Return the (x, y) coordinate for the center point of the cell that contains the specified text.  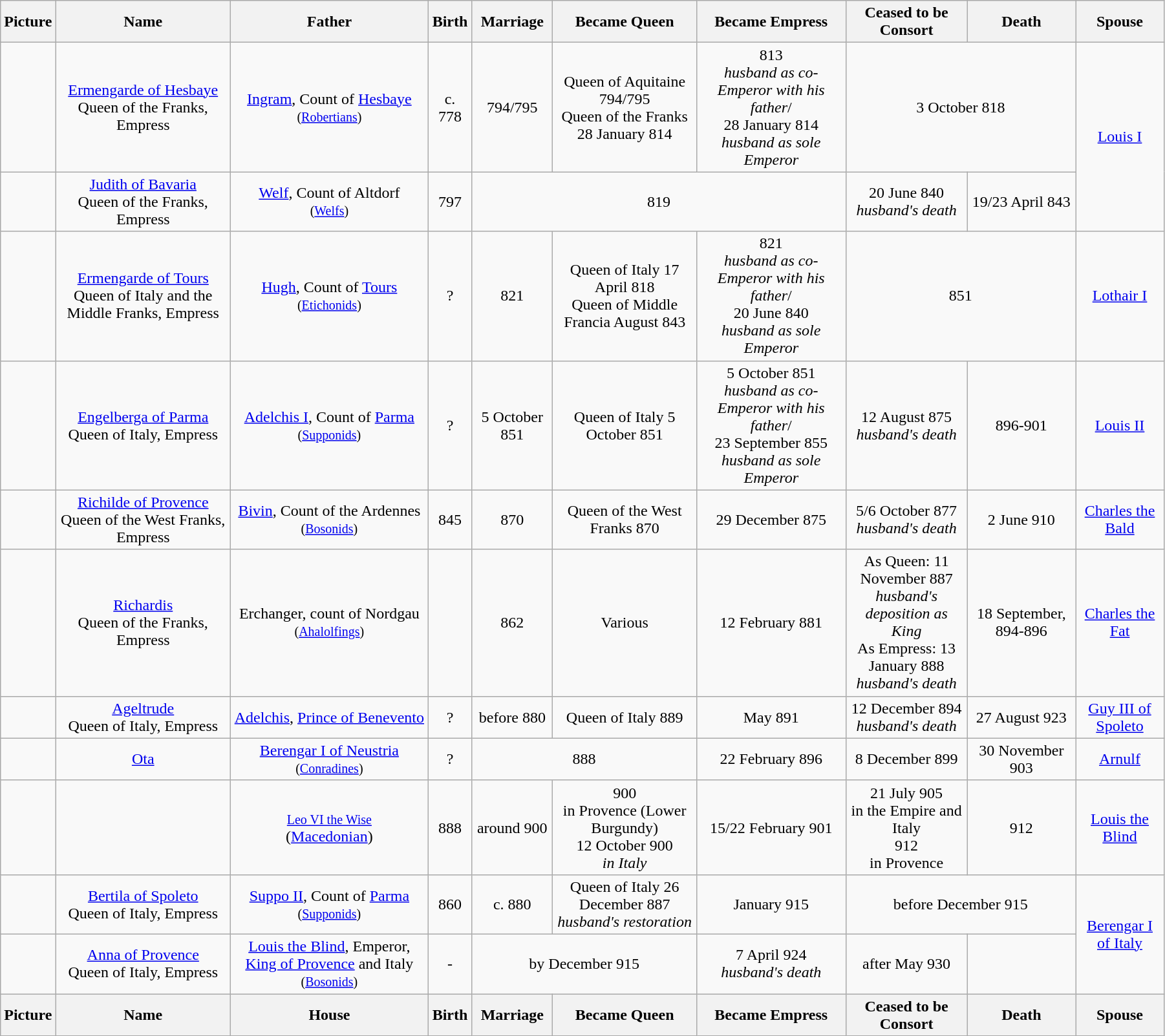
by December 915 (584, 964)
Queen of the West Franks 870 (625, 520)
8 December 899 (906, 759)
Various (625, 623)
before 880 (512, 717)
Louis the Blind (1120, 827)
794/795 (512, 107)
797 (450, 202)
Ermengarde of ToursQueen of Italy and the Middle Franks, Empress (143, 296)
18 September, 894-896 (1021, 623)
Queen of Italy 5 October 851 (625, 425)
7 April 924husband's death (771, 964)
Bertila of SpoletoQueen of Italy, Empress (143, 904)
Leo VI the Wise(Macedonian) (329, 827)
29 December 875 (771, 520)
819 (659, 202)
Ermengarde of HesbayeQueen of the Franks, Empress (143, 107)
Queen of Aquitaine 794/795Queen of the Franks 28 January 814 (625, 107)
Lothair I (1120, 296)
Judith of BavariaQueen of the Franks, Empress (143, 202)
21 July 905in the Empire and Italy912in Provence (906, 827)
Louis the Blind, Emperor, King of Provence and Italy(Bosonids) (329, 964)
January 915 (771, 904)
20 June 840husband's death (906, 202)
c. 880 (512, 904)
c. 778 (450, 107)
Engelberga of ParmaQueen of Italy, Empress (143, 425)
Adelchis, Prince of Benevento (329, 717)
821 (512, 296)
Louis II (1120, 425)
Arnulf (1120, 759)
12 December 894husband's death (906, 717)
House (329, 1015)
after May 930 (906, 964)
Charles the Fat (1120, 623)
Ota (143, 759)
Father (329, 22)
Berengar I of Neustria(Conradines) (329, 759)
May 891 (771, 717)
845 (450, 520)
22 February 896 (771, 759)
around 900 (512, 827)
27 August 923 (1021, 717)
5/6 October 877husband's death (906, 520)
862 (512, 623)
Ingram, Count of Hesbaye(Robertians) (329, 107)
Suppo II, Count of Parma(Supponids) (329, 904)
Guy III of Spoleto (1120, 717)
912 (1021, 827)
12 August 875husband's death (906, 425)
896-901 (1021, 425)
821husband as co-Emperor with his father/20 June 840husband as sole Emperor (771, 296)
Charles the Bald (1120, 520)
Erchanger, count of Nordgau(Ahalolfings) (329, 623)
870 (512, 520)
3 October 818 (961, 107)
Welf, Count of Altdorf(Welfs) (329, 202)
Queen of Italy 17 April 818Queen of Middle Francia August 843 (625, 296)
Richilde of ProvenceQueen of the West Franks, Empress (143, 520)
As Queen: 11 November 887husband's deposition as KingAs Empress: 13 January 888husband's death (906, 623)
Anna of ProvenceQueen of Italy, Empress (143, 964)
5 October 851 (512, 425)
AgeltrudeQueen of Italy, Empress (143, 717)
Hugh, Count of Tours(Etichonids) (329, 296)
860 (450, 904)
before December 915 (961, 904)
Queen of Italy 889 (625, 717)
RichardisQueen of the Franks, Empress (143, 623)
Queen of Italy 26 December 887husband's restoration (625, 904)
Louis I (1120, 137)
5 October 851husband as co-Emperor with his father/23 September 855husband as sole Emperor (771, 425)
813husband as co-Emperor with his father/28 January 814husband as sole Emperor (771, 107)
Berengar I of Italy (1120, 934)
Bivin, Count of the Ardennes(Bosonids) (329, 520)
15/22 February 901 (771, 827)
30 November 903 (1021, 759)
Adelchis I, Count of Parma(Supponids) (329, 425)
19/23 April 843 (1021, 202)
12 February 881 (771, 623)
851 (961, 296)
2 June 910 (1021, 520)
- (450, 964)
900in Provence (Lower Burgundy)12 October 900in Italy (625, 827)
